Locate the cell with the specified text and output its [X, Y] center coordinate. 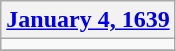
January 4, 1639 [88, 20]
